Find where the given text appears and provide that cell's center as (X, Y) coordinate. 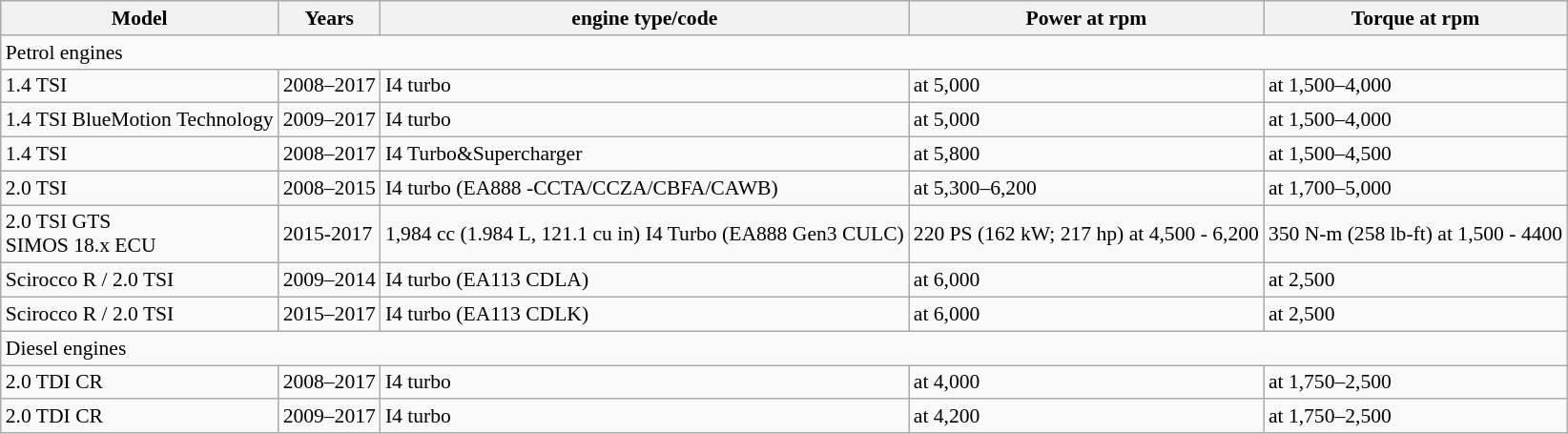
at 5,800 (1086, 155)
1,984 cc (1.984 L, 121.1 cu in) I4 Turbo (EA888 Gen3 CULC) (645, 235)
220 PS (162 kW; 217 hp) at 4,500 - 6,200 (1086, 235)
engine type/code (645, 18)
2015-2017 (330, 235)
Petrol engines (784, 52)
Diesel engines (784, 348)
Model (139, 18)
I4 turbo (EA113 CDLK) (645, 315)
Torque at rpm (1415, 18)
I4 Turbo&Supercharger (645, 155)
350 N-m (258 lb-ft) at 1,500 - 4400 (1415, 235)
at 1,700–5,000 (1415, 188)
1.4 TSI BlueMotion Technology (139, 120)
Years (330, 18)
2009–2014 (330, 280)
2015–2017 (330, 315)
at 5,300–6,200 (1086, 188)
2.0 TSI GTSSIMOS 18.x ECU (139, 235)
at 4,200 (1086, 417)
I4 turbo (EA113 CDLA) (645, 280)
I4 turbo (EA888 -CCTA/CCZA/CBFA/CAWB) (645, 188)
2.0 TSI (139, 188)
at 4,000 (1086, 382)
Power at rpm (1086, 18)
at 1,500–4,500 (1415, 155)
2008–2015 (330, 188)
